From the cell containing the given text, extract its center point as (X, Y) coordinate. 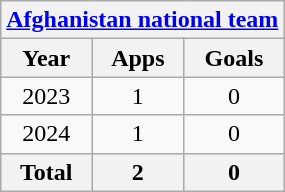
Year (46, 58)
Afghanistan national team (142, 20)
2024 (46, 134)
Goals (234, 58)
Total (46, 172)
2 (138, 172)
Apps (138, 58)
2023 (46, 96)
